Extract the [X, Y] coordinate from the center of the cell holding the provided text.  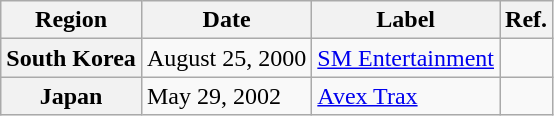
Avex Trax [406, 96]
Date [226, 20]
Ref. [526, 20]
SM Entertainment [406, 58]
Japan [72, 96]
May 29, 2002 [226, 96]
Region [72, 20]
Label [406, 20]
August 25, 2000 [226, 58]
South Korea [72, 58]
